Detect which cell encompasses the target text, then output its (x, y) center coordinate. 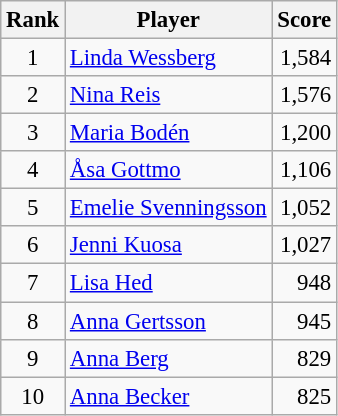
945 (304, 321)
825 (304, 396)
6 (33, 245)
Linda Wessberg (168, 58)
Anna Gertsson (168, 321)
Score (304, 20)
Maria Bodén (168, 133)
829 (304, 358)
Anna Berg (168, 358)
948 (304, 283)
5 (33, 208)
10 (33, 396)
Rank (33, 20)
8 (33, 321)
1,027 (304, 245)
2 (33, 95)
1,584 (304, 58)
1 (33, 58)
9 (33, 358)
1,200 (304, 133)
1,106 (304, 170)
Player (168, 20)
1,576 (304, 95)
3 (33, 133)
Åsa Gottmo (168, 170)
7 (33, 283)
Jenni Kuosa (168, 245)
1,052 (304, 208)
Nina Reis (168, 95)
Lisa Hed (168, 283)
Anna Becker (168, 396)
4 (33, 170)
Emelie Svenningsson (168, 208)
